Provide the [X, Y] coordinate of the cell's center where the given text is located.  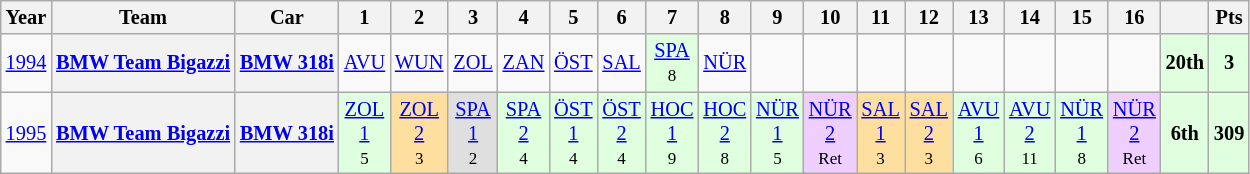
NÜR15 [778, 133]
1995 [26, 133]
WUN [419, 63]
8 [724, 17]
10 [830, 17]
14 [1030, 17]
16 [1134, 17]
NÜR [724, 63]
SAL23 [929, 133]
ZOL23 [419, 133]
4 [524, 17]
SPA12 [472, 133]
ZAN [524, 63]
SPA8 [672, 63]
ZOL [472, 63]
ÖST14 [573, 133]
309 [1229, 133]
ÖST [573, 63]
5 [573, 17]
AVU211 [1030, 133]
1 [364, 17]
ZOL15 [364, 133]
Car [287, 17]
NÜR18 [1082, 133]
11 [880, 17]
SPA24 [524, 133]
Pts [1229, 17]
9 [778, 17]
7 [672, 17]
2 [419, 17]
6th [1185, 133]
HOC19 [672, 133]
SAL13 [880, 133]
20th [1185, 63]
HOC28 [724, 133]
12 [929, 17]
AVU16 [978, 133]
13 [978, 17]
ÖST24 [621, 133]
Team [143, 17]
15 [1082, 17]
AVU [364, 63]
SAL [621, 63]
6 [621, 17]
1994 [26, 63]
Year [26, 17]
